Identify which cell holds the provided text, then report its (x, y) central coordinate. 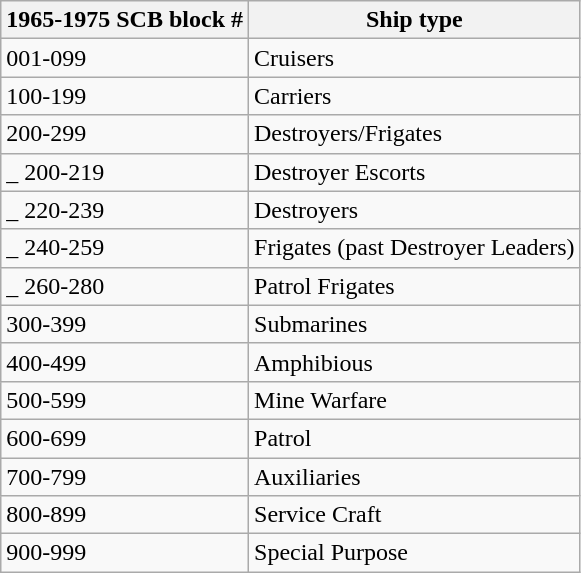
_ 260-280 (125, 286)
400-499 (125, 362)
Carriers (415, 96)
Auxiliaries (415, 477)
800-899 (125, 515)
Cruisers (415, 58)
500-599 (125, 400)
Submarines (415, 324)
Destroyers/Frigates (415, 134)
100-199 (125, 96)
Mine Warfare (415, 400)
900-999 (125, 553)
_ 240-259 (125, 248)
600-699 (125, 438)
Ship type (415, 20)
_ 200-219 (125, 172)
Destroyer Escorts (415, 172)
700-799 (125, 477)
Special Purpose (415, 553)
Patrol Frigates (415, 286)
001-099 (125, 58)
Destroyers (415, 210)
Amphibious (415, 362)
1965-1975 SCB block # (125, 20)
Patrol (415, 438)
Frigates (past Destroyer Leaders) (415, 248)
_ 220-239 (125, 210)
300-399 (125, 324)
200-299 (125, 134)
Service Craft (415, 515)
